Pinpoint the cell where the given text exists, returning its (x, y) midpoint coordinate. 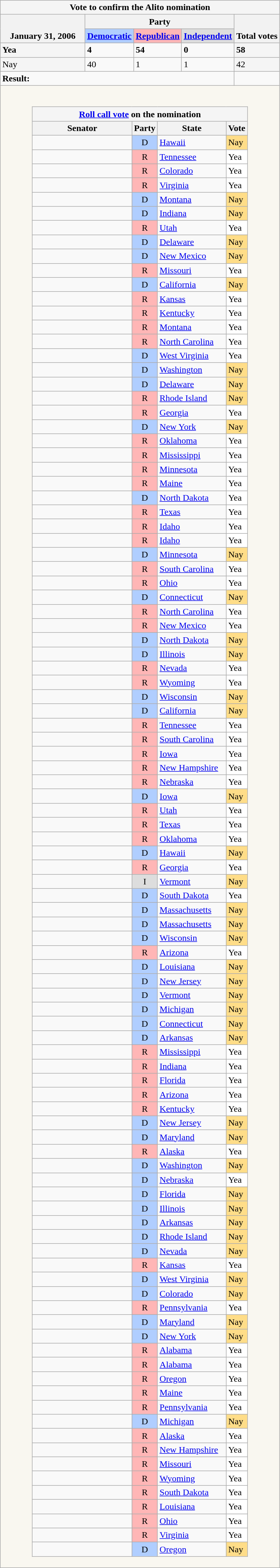
58 (257, 50)
Independent (208, 36)
Result: (117, 78)
Vote to confirm the Alito nomination (140, 7)
I (145, 881)
Republican (157, 36)
Democratic (110, 36)
42 (257, 64)
Total votes (257, 29)
0 (208, 50)
January 31, 2006 (43, 29)
State (192, 128)
Senator (82, 128)
Vote (237, 128)
4 (110, 50)
Roll call vote on the nomination (140, 114)
40 (110, 64)
54 (157, 50)
